Scan for the cell matching the given text and deliver its [x, y] coordinate at center. 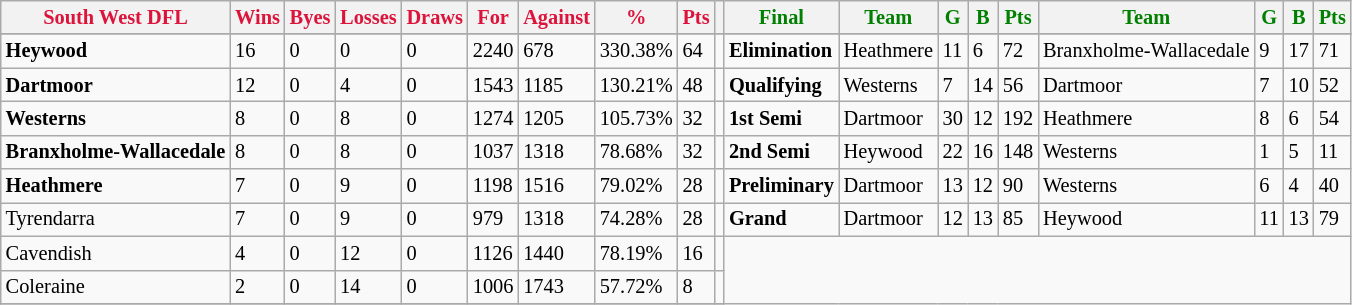
1274 [493, 118]
1516 [556, 186]
1185 [556, 85]
1126 [493, 253]
1 [1268, 152]
Coleraine [116, 287]
71 [1332, 51]
Elimination [782, 51]
South West DFL [116, 17]
90 [1018, 186]
1743 [556, 287]
10 [1299, 85]
1543 [493, 85]
678 [556, 51]
79 [1332, 219]
78.19% [636, 253]
57.72% [636, 287]
85 [1018, 219]
Cavendish [116, 253]
192 [1018, 118]
52 [1332, 85]
Draws [435, 17]
1037 [493, 152]
1198 [493, 186]
2 [258, 287]
5 [1299, 152]
Grand [782, 219]
48 [696, 85]
2nd Semi [782, 152]
72 [1018, 51]
30 [953, 118]
130.21% [636, 85]
64 [696, 51]
79.02% [636, 186]
For [493, 17]
74.28% [636, 219]
1205 [556, 118]
330.38% [636, 51]
1006 [493, 287]
Against [556, 17]
105.73% [636, 118]
Final [782, 17]
% [636, 17]
Byes [310, 17]
56 [1018, 85]
Qualifying [782, 85]
Losses [368, 17]
54 [1332, 118]
2240 [493, 51]
Tyrendarra [116, 219]
Wins [258, 17]
979 [493, 219]
17 [1299, 51]
78.68% [636, 152]
1440 [556, 253]
1st Semi [782, 118]
40 [1332, 186]
22 [953, 152]
148 [1018, 152]
Preliminary [782, 186]
